Return [X, Y] of the center of cell containing provided text 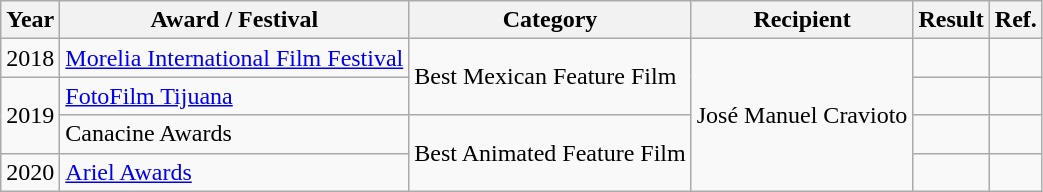
Recipient [802, 20]
2019 [30, 115]
Award / Festival [234, 20]
Ref. [1016, 20]
Morelia International Film Festival [234, 58]
José Manuel Cravioto [802, 115]
FotoFilm Tijuana [234, 96]
Result [951, 20]
Ariel Awards [234, 172]
Category [550, 20]
Canacine Awards [234, 134]
Best Mexican Feature Film [550, 77]
Best Animated Feature Film [550, 153]
2020 [30, 172]
Year [30, 20]
2018 [30, 58]
